Identify which cell holds the provided text, then report its (X, Y) central coordinate. 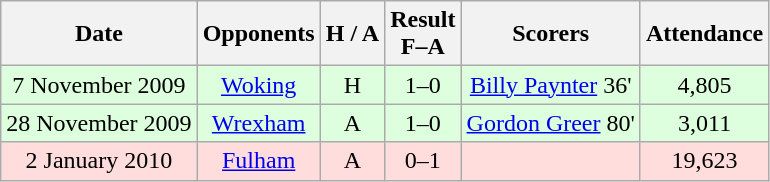
4,805 (704, 85)
0–1 (423, 161)
Attendance (704, 34)
H (352, 85)
Billy Paynter 36' (550, 85)
Opponents (258, 34)
28 November 2009 (99, 123)
ResultF–A (423, 34)
19,623 (704, 161)
2 January 2010 (99, 161)
H / A (352, 34)
7 November 2009 (99, 85)
Gordon Greer 80' (550, 123)
Scorers (550, 34)
Woking (258, 85)
Wrexham (258, 123)
3,011 (704, 123)
Date (99, 34)
Fulham (258, 161)
